Locate the cell with the specified text and output its (X, Y) center coordinate. 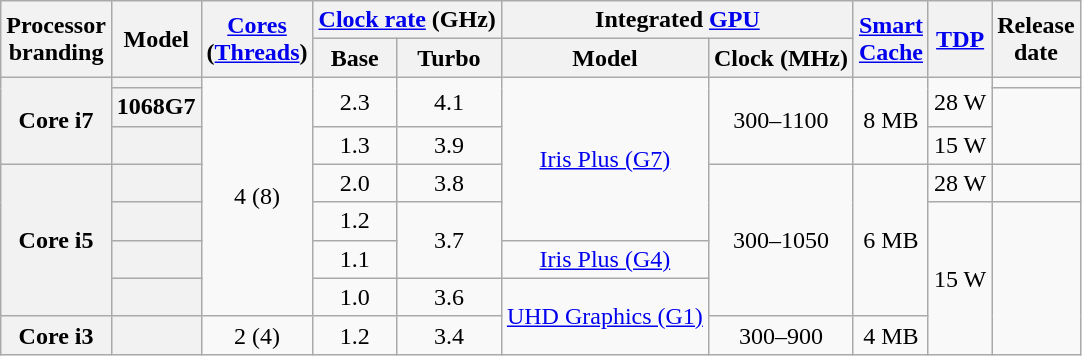
300–1050 (780, 240)
2 (4) (257, 335)
Clock (MHz) (780, 58)
1.3 (354, 145)
Core i7 (56, 120)
Turbo (448, 58)
Base (354, 58)
3.7 (448, 240)
3.8 (448, 183)
SmartCache (890, 39)
Iris Plus (G7) (604, 158)
300–900 (780, 335)
300–1100 (780, 120)
3.4 (448, 335)
1.0 (354, 297)
3.9 (448, 145)
4.1 (448, 102)
Integrated GPU (677, 20)
3.6 (448, 297)
2.3 (354, 102)
1068G7 (156, 107)
Processorbranding (56, 39)
Core i3 (56, 335)
8 MB (890, 120)
6 MB (890, 240)
1.1 (354, 259)
Releasedate (1036, 39)
Clock rate (GHz) (407, 20)
4 (8) (257, 196)
Core i5 (56, 240)
Iris Plus (G4) (604, 259)
UHD Graphics (G1) (604, 316)
4 MB (890, 335)
TDP (960, 39)
Cores(Threads) (257, 39)
2.0 (354, 183)
